Find where the given text appears and provide that cell's center as (x, y) coordinate. 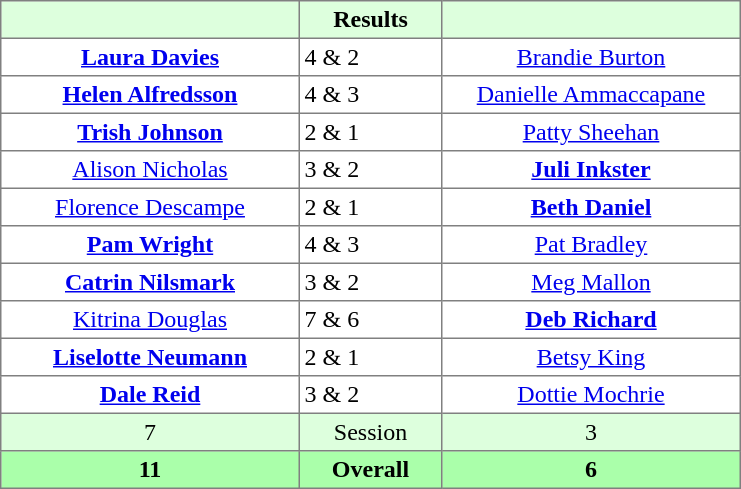
Kitrina Douglas (150, 320)
11 (150, 470)
Betsy King (591, 357)
Danielle Ammaccapane (591, 95)
Helen Alfredsson (150, 95)
Patty Sheehan (591, 132)
7 (150, 432)
Alison Nicholas (150, 170)
Pat Bradley (591, 245)
Overall (370, 470)
Results (370, 20)
Pam Wright (150, 245)
Meg Mallon (591, 282)
3 (591, 432)
Beth Daniel (591, 207)
Deb Richard (591, 320)
Dale Reid (150, 395)
Trish Johnson (150, 132)
6 (591, 470)
Brandie Burton (591, 57)
Session (370, 432)
Dottie Mochrie (591, 395)
Florence Descampe (150, 207)
7 & 6 (370, 320)
Liselotte Neumann (150, 357)
Laura Davies (150, 57)
Catrin Nilsmark (150, 282)
4 & 2 (370, 57)
Juli Inkster (591, 170)
